Identify which cell holds the provided text, then report its [x, y] central coordinate. 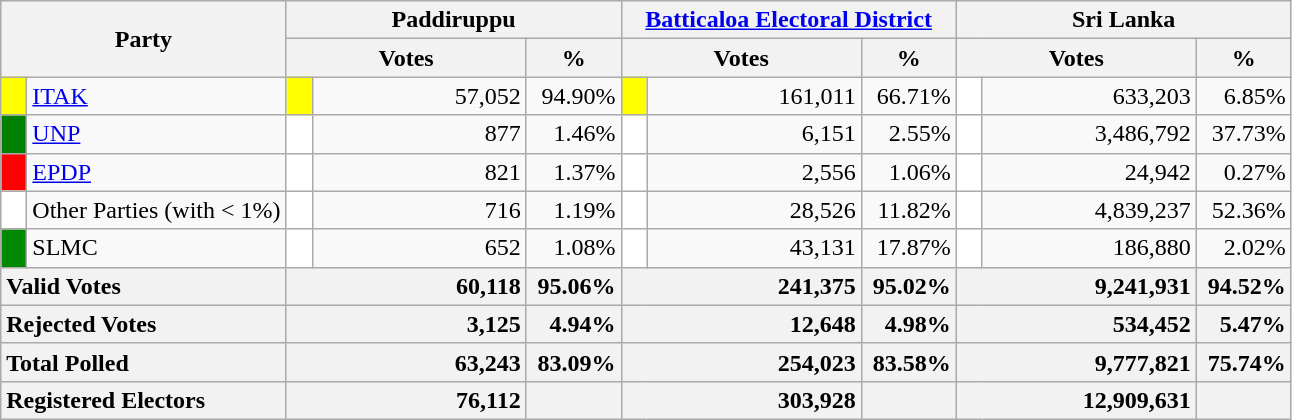
95.02% [908, 286]
241,375 [741, 286]
63,243 [406, 362]
43,131 [754, 248]
Registered Electors [144, 400]
1.06% [908, 172]
37.73% [1244, 134]
57,052 [419, 96]
161,011 [754, 96]
6,151 [754, 134]
83.09% [574, 362]
Valid Votes [144, 286]
EPDP [156, 172]
28,526 [754, 210]
303,928 [741, 400]
877 [419, 134]
1.08% [574, 248]
4.98% [908, 324]
1.46% [574, 134]
4,839,237 [1089, 210]
24,942 [1089, 172]
6.85% [1244, 96]
UNP [156, 134]
0.27% [1244, 172]
Rejected Votes [144, 324]
254,023 [741, 362]
2.02% [1244, 248]
716 [419, 210]
83.58% [908, 362]
94.52% [1244, 286]
Total Polled [144, 362]
652 [419, 248]
4.94% [574, 324]
5.47% [1244, 324]
11.82% [908, 210]
3,125 [406, 324]
633,203 [1089, 96]
60,118 [406, 286]
75.74% [1244, 362]
Sri Lanka [1124, 20]
94.90% [574, 96]
1.19% [574, 210]
SLMC [156, 248]
1.37% [574, 172]
ITAK [156, 96]
3,486,792 [1089, 134]
Other Parties (with < 1%) [156, 210]
2,556 [754, 172]
Paddiruppu [454, 20]
9,241,931 [1076, 286]
12,909,631 [1076, 400]
Batticaloa Electoral District [788, 20]
Party [144, 39]
95.06% [574, 286]
52.36% [1244, 210]
534,452 [1076, 324]
17.87% [908, 248]
9,777,821 [1076, 362]
821 [419, 172]
186,880 [1089, 248]
2.55% [908, 134]
76,112 [406, 400]
12,648 [741, 324]
66.71% [908, 96]
